Detect which cell encompasses the target text, then output its (x, y) center coordinate. 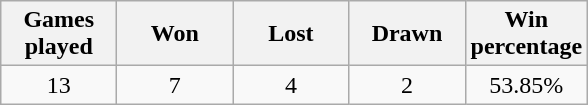
Games played (59, 34)
Win percentage (526, 34)
7 (175, 85)
Won (175, 34)
2 (407, 85)
4 (291, 85)
Drawn (407, 34)
Lost (291, 34)
53.85% (526, 85)
13 (59, 85)
